Determine the (X, Y) coordinate at the center of the cell enclosing the given text.  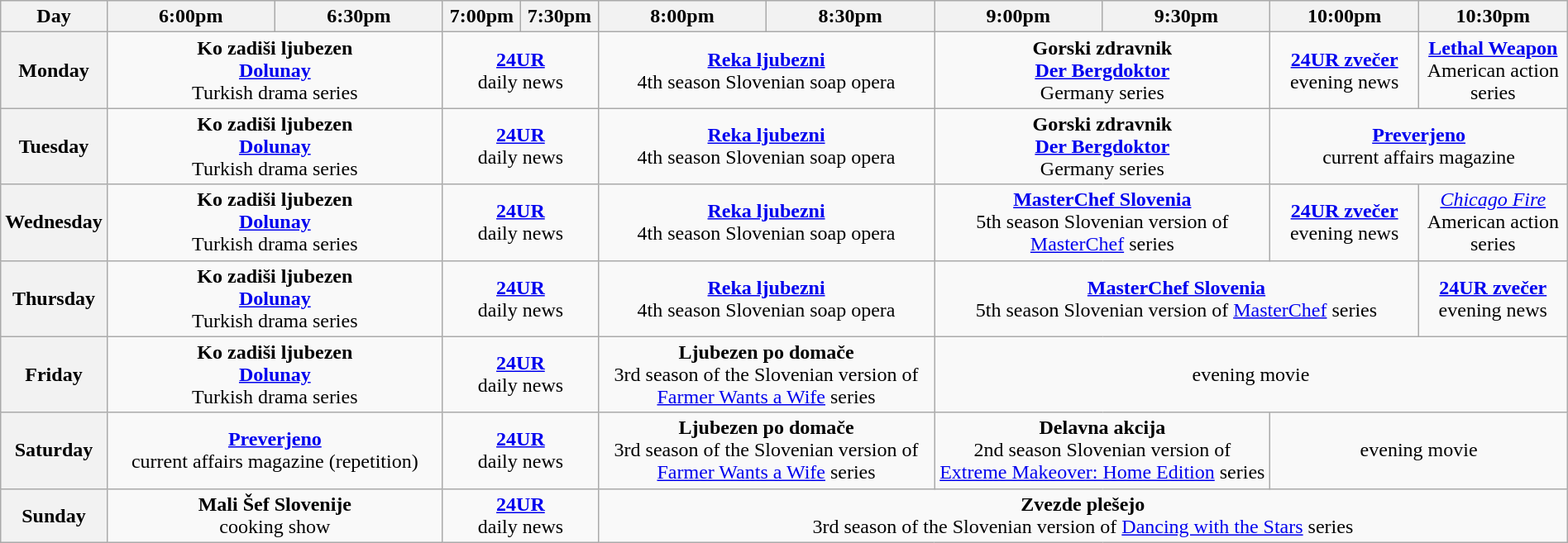
8:00pm (681, 17)
Thursday (54, 298)
10:00pm (1345, 17)
Preverjenocurrent affairs magazine (repetition) (275, 450)
Lethal WeaponAmerican action series (1493, 70)
Chicago FireAmerican action series (1493, 222)
Wednesday (54, 222)
Zvezde plešejo3rd season of the Slovenian version of Dancing with the Stars series (1083, 516)
Preverjenocurrent affairs magazine (1419, 146)
Tuesday (54, 146)
10:30pm (1493, 17)
6:00pm (190, 17)
Saturday (54, 450)
Day (54, 17)
6:30pm (359, 17)
Delavna akcija2nd season Slovenian version of Extreme Makeover: Home Edition series (1102, 450)
9:00pm (1019, 17)
Friday (54, 374)
7:30pm (559, 17)
9:30pm (1186, 17)
7:00pm (481, 17)
8:30pm (850, 17)
Sunday (54, 516)
Mali Šef Slovenijecooking show (275, 516)
Monday (54, 70)
